Return (X, Y) of the center of cell containing provided text 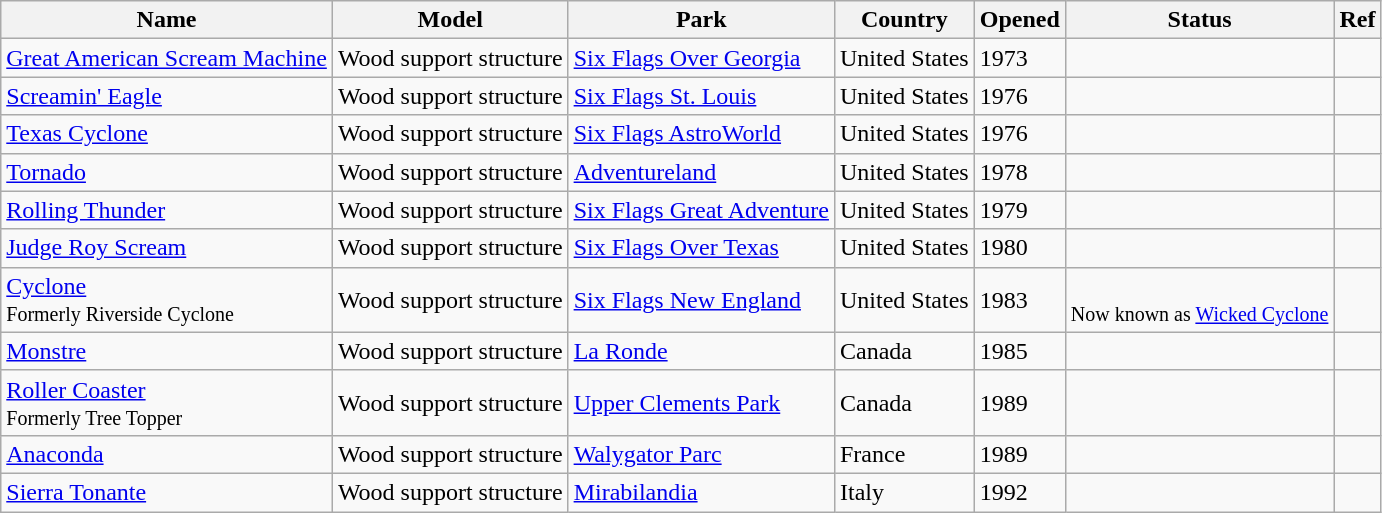
France (904, 454)
Texas Cyclone (167, 134)
Great American Scream Machine (167, 58)
Six Flags AstroWorld (701, 134)
Mirabilandia (701, 492)
CycloneFormerly Riverside Cyclone (167, 300)
1978 (1020, 172)
Ref (1358, 20)
1979 (1020, 210)
Park (701, 20)
Walygator Parc (701, 454)
Six Flags Over Texas (701, 248)
Country (904, 20)
Name (167, 20)
Roller CoasterFormerly Tree Topper (167, 402)
Model (450, 20)
Monstre (167, 351)
Now known as Wicked Cyclone (1200, 300)
Six Flags Over Georgia (701, 58)
Six Flags St. Louis (701, 96)
Adventureland (701, 172)
Tornado (167, 172)
Screamin' Eagle (167, 96)
Italy (904, 492)
1992 (1020, 492)
Six Flags Great Adventure (701, 210)
Upper Clements Park (701, 402)
Anaconda (167, 454)
1985 (1020, 351)
Status (1200, 20)
Opened (1020, 20)
1973 (1020, 58)
Rolling Thunder (167, 210)
Judge Roy Scream (167, 248)
Sierra Tonante (167, 492)
1983 (1020, 300)
La Ronde (701, 351)
Six Flags New England (701, 300)
1980 (1020, 248)
